Determine the [x, y] coordinate at the center of the cell enclosing the given text.  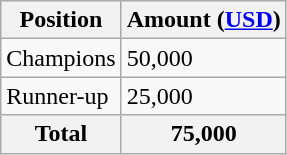
75,000 [204, 134]
Runner-up [61, 96]
Position [61, 20]
Total [61, 134]
50,000 [204, 58]
25,000 [204, 96]
Amount (USD) [204, 20]
Champions [61, 58]
